Capture the cell that displays the provided text and extract its [x, y] central coordinate. 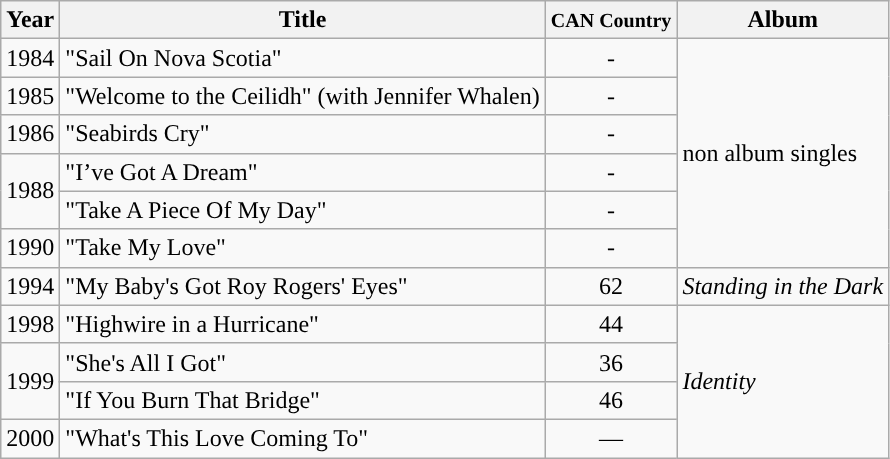
1998 [30, 324]
"My Baby's Got Roy Rogers' Eyes" [302, 286]
"Welcome to the Ceilidh" (with Jennifer Whalen) [302, 96]
Year [30, 20]
"I’ve Got A Dream" [302, 172]
62 [611, 286]
"Take A Piece Of My Day" [302, 210]
Album [783, 20]
36 [611, 362]
Standing in the Dark [783, 286]
CAN Country [611, 20]
1984 [30, 58]
"Sail On Nova Scotia" [302, 58]
"Take My Love" [302, 248]
1990 [30, 248]
"Seabirds Cry" [302, 134]
1994 [30, 286]
1988 [30, 191]
non album singles [783, 153]
"What's This Love Coming To" [302, 438]
"If You Burn That Bridge" [302, 400]
Title [302, 20]
Identity [783, 381]
46 [611, 400]
— [611, 438]
2000 [30, 438]
1999 [30, 381]
"She's All I Got" [302, 362]
1985 [30, 96]
44 [611, 324]
"Highwire in a Hurricane" [302, 324]
1986 [30, 134]
